Find where the given text appears and provide that cell's center as [x, y] coordinate. 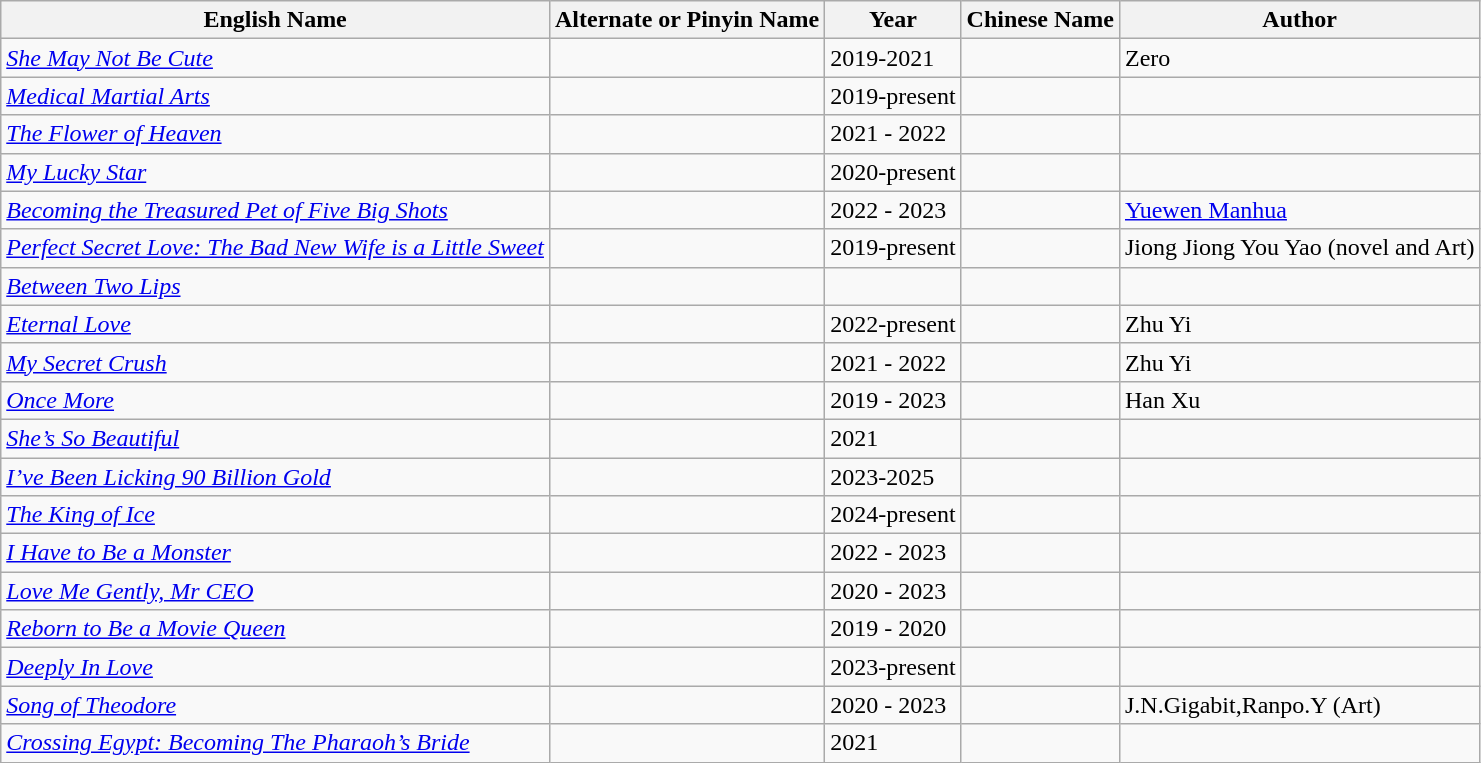
2023-present [893, 667]
2023-2025 [893, 477]
My Lucky Star [276, 172]
Yuewen Manhua [1299, 210]
Eternal Love [276, 324]
The King of Ice [276, 515]
Perfect Secret Love: The Bad New Wife is a Little Sweet [276, 248]
My Secret Crush [276, 362]
Han Xu [1299, 400]
Author [1299, 20]
2024-present [893, 515]
The Flower of Heaven [276, 134]
Love Me Gently, Mr CEO [276, 591]
2019-2021 [893, 58]
Song of Theodore [276, 705]
Crossing Egypt: Becoming The Pharaoh’s Bride [276, 743]
J.N.Gigabit,Ranpo.Y (Art) [1299, 705]
Deeply In Love [276, 667]
Jiong Jiong You Yao (novel and Art) [1299, 248]
Alternate or Pinyin Name [686, 20]
I’ve Been Licking 90 Billion Gold [276, 477]
2019 - 2023 [893, 400]
Year [893, 20]
2019 - 2020 [893, 629]
Once More [276, 400]
Becoming the Treasured Pet of Five Big Shots [276, 210]
I Have to Be a Monster [276, 553]
She May Not Be Cute [276, 58]
Chinese Name [1040, 20]
English Name [276, 20]
Zero [1299, 58]
She’s So Beautiful [276, 438]
Medical Martial Arts [276, 96]
Reborn to Be a Movie Queen [276, 629]
Between Two Lips [276, 286]
2022-present [893, 324]
2020-present [893, 172]
